Return (x, y) of the center of cell containing provided text 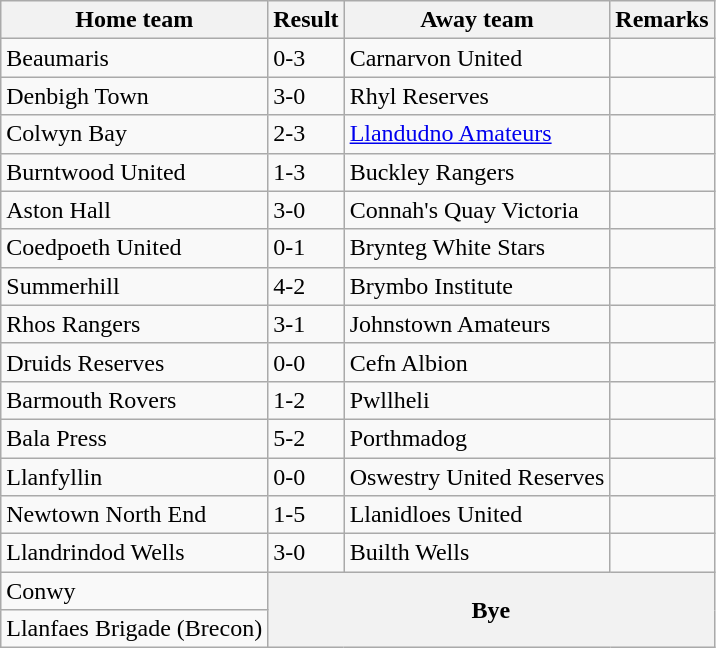
Burntwood United (134, 172)
Summerhill (134, 286)
Bye (491, 610)
Johnstown Amateurs (477, 324)
Llanidloes United (477, 515)
Carnarvon United (477, 58)
Druids Reserves (134, 362)
Beaumaris (134, 58)
1-2 (306, 400)
3-1 (306, 324)
2-3 (306, 134)
Llandrindod Wells (134, 553)
Brymbo Institute (477, 286)
Home team (134, 20)
Brynteg White Stars (477, 248)
Buckley Rangers (477, 172)
Porthmadog (477, 438)
Coedpoeth United (134, 248)
Remarks (662, 20)
Colwyn Bay (134, 134)
Bala Press (134, 438)
Result (306, 20)
Denbigh Town (134, 96)
4-2 (306, 286)
Llanfaes Brigade (Brecon) (134, 629)
Aston Hall (134, 210)
Rhyl Reserves (477, 96)
Builth Wells (477, 553)
1-5 (306, 515)
1-3 (306, 172)
Pwllheli (477, 400)
Cefn Albion (477, 362)
Barmouth Rovers (134, 400)
Newtown North End (134, 515)
Llanfyllin (134, 477)
Llandudno Amateurs (477, 134)
Rhos Rangers (134, 324)
0-3 (306, 58)
Away team (477, 20)
Connah's Quay Victoria (477, 210)
Conwy (134, 591)
0-1 (306, 248)
Oswestry United Reserves (477, 477)
5-2 (306, 438)
